Pinpoint the cell where the given text exists, returning its [x, y] midpoint coordinate. 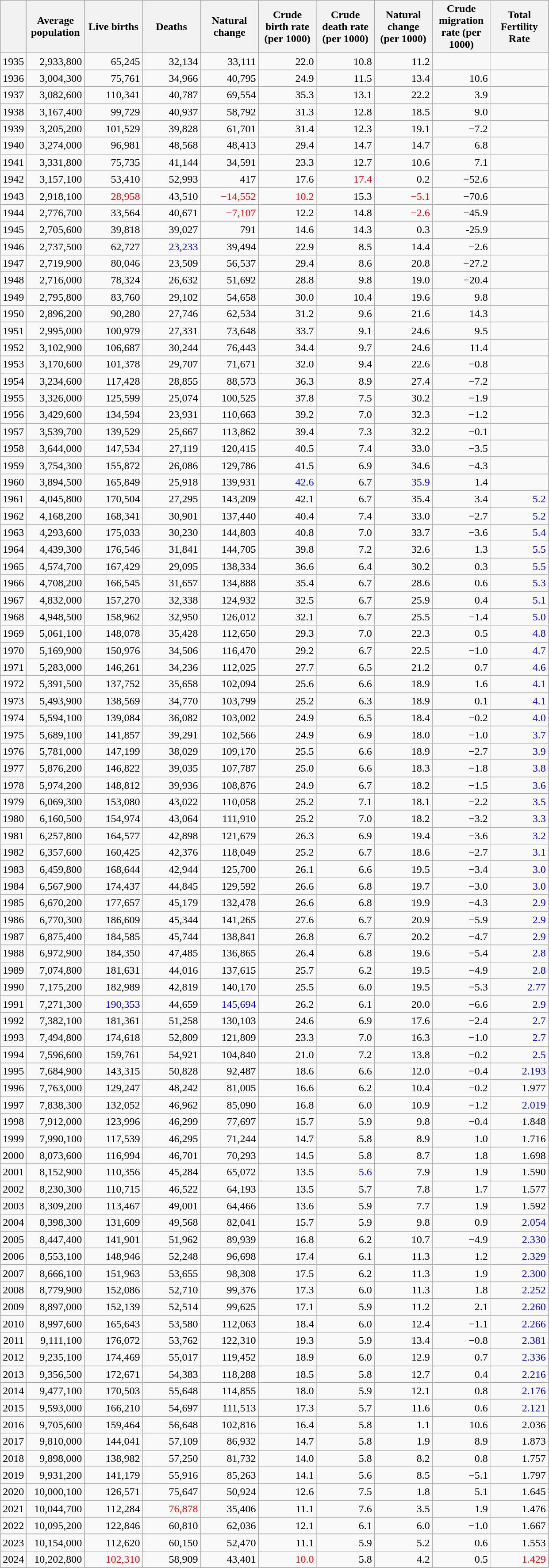
88,573 [229, 381]
8,230,300 [56, 1189]
1971 [13, 667]
174,618 [113, 1037]
1962 [13, 516]
6,069,300 [56, 802]
190,353 [113, 1004]
114,855 [229, 1391]
48,242 [172, 1088]
3,157,100 [56, 179]
27,295 [172, 499]
7,990,100 [56, 1139]
141,179 [113, 1475]
113,862 [229, 432]
112,063 [229, 1323]
126,571 [113, 1492]
31,841 [172, 550]
1978 [13, 785]
112,650 [229, 634]
52,470 [229, 1542]
2.300 [519, 1273]
33,111 [229, 61]
7,271,300 [56, 1004]
30.0 [288, 297]
32.5 [288, 600]
47,485 [172, 953]
1936 [13, 78]
26.8 [288, 937]
3.6 [519, 785]
1987 [13, 937]
42.6 [288, 482]
1.3 [461, 550]
2010 [13, 1323]
10.0 [288, 1559]
9.6 [345, 314]
8,779,900 [56, 1290]
1980 [13, 819]
25.0 [288, 768]
−5.9 [461, 920]
51,258 [172, 1021]
12.3 [345, 129]
3,539,700 [56, 432]
28,958 [113, 196]
8.7 [403, 1155]
71,244 [229, 1139]
1.553 [519, 1542]
65,245 [113, 61]
1.698 [519, 1155]
110,341 [113, 95]
1994 [13, 1055]
9.1 [345, 331]
14.0 [288, 1458]
177,657 [113, 903]
8,447,400 [56, 1239]
4,439,300 [56, 550]
103,002 [229, 718]
75,735 [113, 162]
34,966 [172, 78]
166,210 [113, 1408]
40,937 [172, 112]
10.9 [403, 1105]
34,506 [172, 650]
20.0 [403, 1004]
−1.5 [461, 785]
40.5 [288, 448]
39,291 [172, 734]
86,932 [229, 1442]
2017 [13, 1442]
53,580 [172, 1323]
−20.4 [461, 280]
3,429,600 [56, 415]
100,979 [113, 331]
102,310 [113, 1559]
50,828 [172, 1071]
41,144 [172, 162]
143,315 [113, 1071]
7,838,300 [56, 1105]
40,671 [172, 213]
28.6 [403, 583]
52,514 [172, 1307]
56,537 [229, 264]
65,072 [229, 1172]
48,568 [172, 145]
136,865 [229, 953]
5,493,900 [56, 701]
1960 [13, 482]
1958 [13, 448]
5.0 [519, 617]
57,109 [172, 1442]
6,875,400 [56, 937]
1965 [13, 566]
−1.9 [461, 398]
52,993 [172, 179]
8,553,100 [56, 1256]
17.1 [288, 1307]
35,658 [172, 684]
1947 [13, 264]
1946 [13, 246]
7.9 [403, 1172]
−52.6 [461, 179]
6.4 [345, 566]
Crude death rate (per 1000) [345, 27]
85,090 [229, 1105]
22.2 [403, 95]
2022 [13, 1526]
40.4 [288, 516]
7,763,000 [56, 1088]
10,095,200 [56, 1526]
58,909 [172, 1559]
73,648 [229, 331]
12.4 [403, 1323]
39,936 [172, 785]
144,705 [229, 550]
30,244 [172, 348]
26,632 [172, 280]
2,737,500 [56, 246]
7.7 [403, 1206]
2,795,800 [56, 297]
43,510 [172, 196]
51,692 [229, 280]
1941 [13, 162]
120,415 [229, 448]
32.2 [403, 432]
2003 [13, 1206]
2.216 [519, 1374]
148,078 [113, 634]
1.7 [461, 1189]
51,962 [172, 1239]
116,470 [229, 650]
5,169,900 [56, 650]
2015 [13, 1408]
2,918,100 [56, 196]
40.8 [288, 533]
109,170 [229, 751]
1969 [13, 634]
96,698 [229, 1256]
118,049 [229, 853]
140,170 [229, 987]
49,568 [172, 1223]
39,818 [113, 229]
45,284 [172, 1172]
172,671 [113, 1374]
55,916 [172, 1475]
14.8 [345, 213]
−1.8 [461, 768]
46,299 [172, 1122]
139,529 [113, 432]
2,776,700 [56, 213]
7,596,600 [56, 1055]
1.797 [519, 1475]
Live births [113, 27]
1996 [13, 1088]
2.193 [519, 1071]
−5.3 [461, 987]
111,513 [229, 1408]
9,356,500 [56, 1374]
37.8 [288, 398]
78,324 [113, 280]
42,898 [172, 836]
2,933,800 [56, 61]
112,025 [229, 667]
1983 [13, 869]
4.2 [403, 1559]
9.4 [345, 364]
82,041 [229, 1223]
5,283,000 [56, 667]
7,382,100 [56, 1021]
176,546 [113, 550]
20.8 [403, 264]
2023 [13, 1542]
−3.4 [461, 869]
27,746 [172, 314]
5,391,500 [56, 684]
21.6 [403, 314]
103,799 [229, 701]
44,845 [172, 886]
2.260 [519, 1307]
112,284 [113, 1509]
25.6 [288, 684]
1.1 [403, 1425]
52,710 [172, 1290]
62,534 [229, 314]
141,901 [113, 1239]
121,679 [229, 836]
45,344 [172, 920]
22.5 [403, 650]
1979 [13, 802]
1985 [13, 903]
99,729 [113, 112]
9,705,600 [56, 1425]
1.977 [519, 1088]
1950 [13, 314]
1991 [13, 1004]
34.6 [403, 465]
99,625 [229, 1307]
12.9 [403, 1358]
4,574,700 [56, 566]
Crude migration rate (per 1000) [461, 27]
181,631 [113, 970]
−45.9 [461, 213]
117,428 [113, 381]
69,554 [229, 95]
2002 [13, 1189]
23,233 [172, 246]
25.9 [403, 600]
17.5 [288, 1273]
39,494 [229, 246]
−7,107 [229, 213]
44,016 [172, 970]
129,247 [113, 1088]
53,762 [172, 1341]
7.8 [403, 1189]
10,154,000 [56, 1542]
15.3 [345, 196]
118,288 [229, 1374]
1990 [13, 987]
110,663 [229, 415]
34,591 [229, 162]
29.3 [288, 634]
3,331,800 [56, 162]
52,809 [172, 1037]
19.1 [403, 129]
1986 [13, 920]
64,193 [229, 1189]
2007 [13, 1273]
27,119 [172, 448]
2009 [13, 1307]
1.4 [461, 482]
3,102,900 [56, 348]
32.3 [403, 415]
1951 [13, 331]
9,898,000 [56, 1458]
2.121 [519, 1408]
22.3 [403, 634]
1976 [13, 751]
57,250 [172, 1458]
8,997,600 [56, 1323]
19.9 [403, 903]
46,701 [172, 1155]
14.6 [288, 229]
2.019 [519, 1105]
116,994 [113, 1155]
27.6 [288, 920]
25.7 [288, 970]
53,655 [172, 1273]
-25.9 [461, 229]
Crude birth rate (per 1000) [288, 27]
174,437 [113, 886]
8,073,600 [56, 1155]
170,503 [113, 1391]
124,932 [229, 600]
1977 [13, 768]
58,792 [229, 112]
43,022 [172, 802]
1.757 [519, 1458]
32,950 [172, 617]
141,857 [113, 734]
35.3 [288, 95]
71,671 [229, 364]
2001 [13, 1172]
26.1 [288, 869]
102,094 [229, 684]
1.0 [461, 1139]
6,357,600 [56, 853]
60,810 [172, 1526]
113,467 [113, 1206]
−14,552 [229, 196]
5.3 [519, 583]
99,376 [229, 1290]
21.2 [403, 667]
54,921 [172, 1055]
8,309,200 [56, 1206]
2.77 [519, 987]
3,082,600 [56, 95]
106,687 [113, 348]
96,981 [113, 145]
11.5 [345, 78]
2024 [13, 1559]
121,809 [229, 1037]
13.6 [288, 1206]
36,082 [172, 718]
2.1 [461, 1307]
1952 [13, 348]
34,770 [172, 701]
26.3 [288, 836]
9.7 [345, 348]
4,708,200 [56, 583]
3,004,300 [56, 78]
27.4 [403, 381]
45,179 [172, 903]
7,175,200 [56, 987]
1997 [13, 1105]
32.0 [288, 364]
0.9 [461, 1223]
20.9 [403, 920]
1.592 [519, 1206]
3,644,000 [56, 448]
13.8 [403, 1055]
35,428 [172, 634]
4.7 [519, 650]
158,962 [113, 617]
1948 [13, 280]
157,270 [113, 600]
44,659 [172, 1004]
42,819 [172, 987]
31,657 [172, 583]
174,469 [113, 1358]
29,707 [172, 364]
1.577 [519, 1189]
23,509 [172, 264]
138,569 [113, 701]
6,257,800 [56, 836]
9,235,100 [56, 1358]
6.3 [345, 701]
1964 [13, 550]
40,787 [172, 95]
3,894,500 [56, 482]
22.6 [403, 364]
75,761 [113, 78]
64,466 [229, 1206]
7,684,900 [56, 1071]
11.6 [403, 1408]
52,248 [172, 1256]
13.1 [345, 95]
22.9 [288, 246]
1938 [13, 112]
145,694 [229, 1004]
144,803 [229, 533]
22.0 [288, 61]
5,689,100 [56, 734]
181,361 [113, 1021]
29,102 [172, 297]
154,974 [113, 819]
Deaths [172, 27]
39.4 [288, 432]
32,338 [172, 600]
2021 [13, 1509]
10,044,700 [56, 1509]
137,440 [229, 516]
85,263 [229, 1475]
168,341 [113, 516]
19.7 [403, 886]
1992 [13, 1021]
70,293 [229, 1155]
170,504 [113, 499]
8,152,900 [56, 1172]
36.6 [288, 566]
9,931,200 [56, 1475]
14.1 [288, 1475]
42.1 [288, 499]
20.2 [403, 937]
3,326,000 [56, 398]
56,648 [172, 1425]
62,727 [113, 246]
123,996 [113, 1122]
3.7 [519, 734]
14.5 [288, 1155]
23,931 [172, 415]
175,033 [113, 533]
1943 [13, 196]
111,910 [229, 819]
9,810,000 [56, 1442]
2018 [13, 1458]
−0.1 [461, 432]
3,754,300 [56, 465]
2014 [13, 1391]
100,525 [229, 398]
7,074,800 [56, 970]
1.873 [519, 1442]
791 [229, 229]
1963 [13, 533]
30,901 [172, 516]
4,948,500 [56, 617]
12.0 [403, 1071]
7.6 [345, 1509]
2.5 [519, 1055]
122,846 [113, 1526]
176,072 [113, 1341]
39,027 [172, 229]
0.1 [461, 701]
12.2 [288, 213]
5,061,100 [56, 634]
31.3 [288, 112]
1.848 [519, 1122]
43,064 [172, 819]
1993 [13, 1037]
9,477,100 [56, 1391]
7.3 [345, 432]
2.266 [519, 1323]
4,832,000 [56, 600]
168,644 [113, 869]
Total Fertility Rate [519, 27]
2,716,000 [56, 280]
1988 [13, 953]
138,982 [113, 1458]
80,046 [113, 264]
110,715 [113, 1189]
1961 [13, 499]
3.8 [519, 768]
146,261 [113, 667]
2000 [13, 1155]
1935 [13, 61]
2,719,900 [56, 264]
6,160,500 [56, 819]
21.0 [288, 1055]
−3.5 [461, 448]
1949 [13, 297]
122,310 [229, 1341]
49,001 [172, 1206]
12.6 [288, 1492]
76,878 [172, 1509]
138,334 [229, 566]
27.7 [288, 667]
8.6 [345, 264]
8,897,000 [56, 1307]
117,539 [113, 1139]
1944 [13, 213]
26.2 [288, 1004]
25,918 [172, 482]
81,005 [229, 1088]
159,761 [113, 1055]
60,150 [172, 1542]
62,036 [229, 1526]
6,670,200 [56, 903]
45,744 [172, 937]
148,812 [113, 785]
83,760 [113, 297]
39,035 [172, 768]
−3.2 [461, 819]
14.4 [403, 246]
98,308 [229, 1273]
53,410 [113, 179]
184,350 [113, 953]
10.2 [288, 196]
42,944 [172, 869]
19.0 [403, 280]
2.036 [519, 1425]
−4.7 [461, 937]
119,452 [229, 1358]
108,876 [229, 785]
165,849 [113, 482]
126,012 [229, 617]
1981 [13, 836]
50,924 [229, 1492]
151,963 [113, 1273]
2006 [13, 1256]
54,658 [229, 297]
1.6 [461, 684]
34.4 [288, 348]
28.8 [288, 280]
1955 [13, 398]
32.1 [288, 617]
2.336 [519, 1358]
4,168,200 [56, 516]
160,425 [113, 853]
−5.4 [461, 953]
110,058 [229, 802]
125,700 [229, 869]
26,086 [172, 465]
2.330 [519, 1239]
81,732 [229, 1458]
148,946 [113, 1256]
141,265 [229, 920]
147,534 [113, 448]
139,084 [113, 718]
48,413 [229, 145]
9,593,000 [56, 1408]
1974 [13, 718]
16.3 [403, 1037]
−1.4 [461, 617]
Average population [56, 27]
1939 [13, 129]
1984 [13, 886]
4,045,800 [56, 499]
1945 [13, 229]
1.645 [519, 1492]
2005 [13, 1239]
7,912,000 [56, 1122]
137,752 [113, 684]
27,331 [172, 331]
1.667 [519, 1526]
90,280 [113, 314]
2019 [13, 1475]
4.6 [519, 667]
−6.6 [461, 1004]
3,205,200 [56, 129]
1973 [13, 701]
1956 [13, 415]
1972 [13, 684]
165,643 [113, 1323]
129,592 [229, 886]
−70.6 [461, 196]
−1.1 [461, 1323]
164,577 [113, 836]
55,017 [172, 1358]
129,786 [229, 465]
6,972,900 [56, 953]
1.590 [519, 1172]
112,620 [113, 1542]
1940 [13, 145]
89,939 [229, 1239]
153,080 [113, 802]
1968 [13, 617]
4,293,600 [56, 533]
61,701 [229, 129]
137,615 [229, 970]
92,487 [229, 1071]
39.8 [288, 550]
1967 [13, 600]
152,139 [113, 1307]
131,609 [113, 1223]
9.5 [461, 331]
417 [229, 179]
46,295 [172, 1139]
3.1 [519, 853]
75,647 [172, 1492]
31.2 [288, 314]
3,167,400 [56, 112]
2,995,000 [56, 331]
134,888 [229, 583]
35.9 [403, 482]
76,443 [229, 348]
102,816 [229, 1425]
1995 [13, 1071]
18.3 [403, 768]
40,795 [229, 78]
25,667 [172, 432]
7,494,800 [56, 1037]
139,931 [229, 482]
2.176 [519, 1391]
125,599 [113, 398]
54,383 [172, 1374]
3.2 [519, 836]
150,976 [113, 650]
−2.4 [461, 1021]
2012 [13, 1358]
2.329 [519, 1256]
−27.2 [461, 264]
29,095 [172, 566]
Natural change [229, 27]
1959 [13, 465]
101,378 [113, 364]
6,567,900 [56, 886]
4.8 [519, 634]
10.7 [403, 1239]
55,648 [172, 1391]
5,781,000 [56, 751]
2008 [13, 1290]
132,052 [113, 1105]
1989 [13, 970]
1957 [13, 432]
18.1 [403, 802]
25,074 [172, 398]
101,529 [113, 129]
34,236 [172, 667]
10,202,800 [56, 1559]
134,594 [113, 415]
2.054 [519, 1223]
9,111,100 [56, 1341]
35,406 [229, 1509]
1999 [13, 1139]
39.2 [288, 415]
12.8 [345, 112]
2.381 [519, 1341]
147,199 [113, 751]
6,770,300 [56, 920]
32,134 [172, 61]
146,822 [113, 768]
107,787 [229, 768]
54,697 [172, 1408]
1970 [13, 650]
2020 [13, 1492]
155,872 [113, 465]
102,566 [229, 734]
1.429 [519, 1559]
1998 [13, 1122]
5,876,200 [56, 768]
143,209 [229, 499]
41.5 [288, 465]
39,828 [172, 129]
32.6 [403, 550]
19.4 [403, 836]
4.0 [519, 718]
26.4 [288, 953]
1942 [13, 179]
Natural change (per 1000) [403, 27]
130,103 [229, 1021]
16.6 [288, 1088]
2,896,200 [56, 314]
9.0 [461, 112]
2016 [13, 1425]
159,464 [113, 1425]
1953 [13, 364]
0.2 [403, 179]
−2.2 [461, 802]
144,041 [113, 1442]
166,545 [113, 583]
3,274,000 [56, 145]
5.4 [519, 533]
2013 [13, 1374]
36.3 [288, 381]
1.2 [461, 1256]
29.2 [288, 650]
6,459,800 [56, 869]
3.4 [461, 499]
19.3 [288, 1341]
2011 [13, 1341]
2.252 [519, 1290]
1954 [13, 381]
10.8 [345, 61]
30,230 [172, 533]
38,029 [172, 751]
1982 [13, 853]
1.476 [519, 1509]
3.3 [519, 819]
5,974,200 [56, 785]
33,564 [113, 213]
3,234,600 [56, 381]
43,401 [229, 1559]
10,000,100 [56, 1492]
11.4 [461, 348]
186,609 [113, 920]
8.2 [403, 1458]
28,855 [172, 381]
152,086 [113, 1290]
104,840 [229, 1055]
1.716 [519, 1139]
132,478 [229, 903]
167,429 [113, 566]
110,356 [113, 1172]
8,666,100 [56, 1273]
1975 [13, 734]
46,522 [172, 1189]
2004 [13, 1223]
1966 [13, 583]
182,989 [113, 987]
138,841 [229, 937]
46,962 [172, 1105]
−3.0 [461, 886]
2,705,600 [56, 229]
77,697 [229, 1122]
184,585 [113, 937]
3,170,600 [56, 364]
5,594,100 [56, 718]
42,376 [172, 853]
1937 [13, 95]
31.4 [288, 129]
8,398,300 [56, 1223]
16.4 [288, 1425]
